Find where the given text appears and provide that cell's center as [x, y] coordinate. 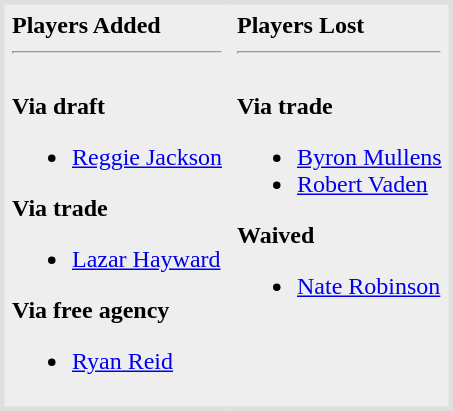
Players Added Via draftReggie JacksonVia tradeLazar HaywardVia free agencyRyan Reid [116, 205]
Players Lost Via tradeByron MullensRobert Vaden WaivedNate Robinson [340, 205]
